Return (x, y) of the center of cell containing provided text 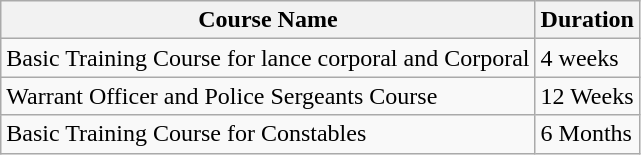
Warrant Officer and Police Sergeants Course (268, 96)
Duration (587, 20)
4 weeks (587, 58)
Basic Training Course for Constables (268, 134)
Course Name (268, 20)
6 Months (587, 134)
Basic Training Course for lance corporal and Corporal (268, 58)
12 Weeks (587, 96)
